Search for the cell housing the specified text and yield its [X, Y] center coordinate. 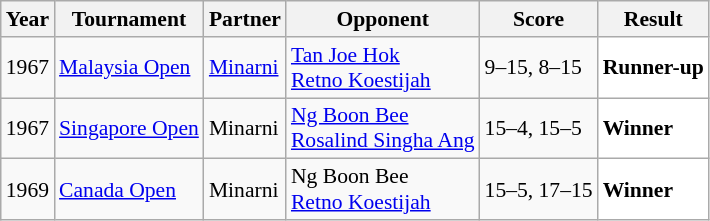
15–5, 17–15 [539, 190]
Ng Boon Bee Retno Koestijah [383, 190]
Singapore Open [129, 128]
Score [539, 19]
1969 [28, 190]
15–4, 15–5 [539, 128]
Runner-up [654, 68]
Tan Joe Hok Retno Koestijah [383, 68]
Tournament [129, 19]
Partner [245, 19]
Result [654, 19]
Year [28, 19]
Canada Open [129, 190]
Ng Boon Bee Rosalind Singha Ang [383, 128]
Opponent [383, 19]
Malaysia Open [129, 68]
9–15, 8–15 [539, 68]
